Determine the [X, Y] coordinate at the center of the cell enclosing the given text.  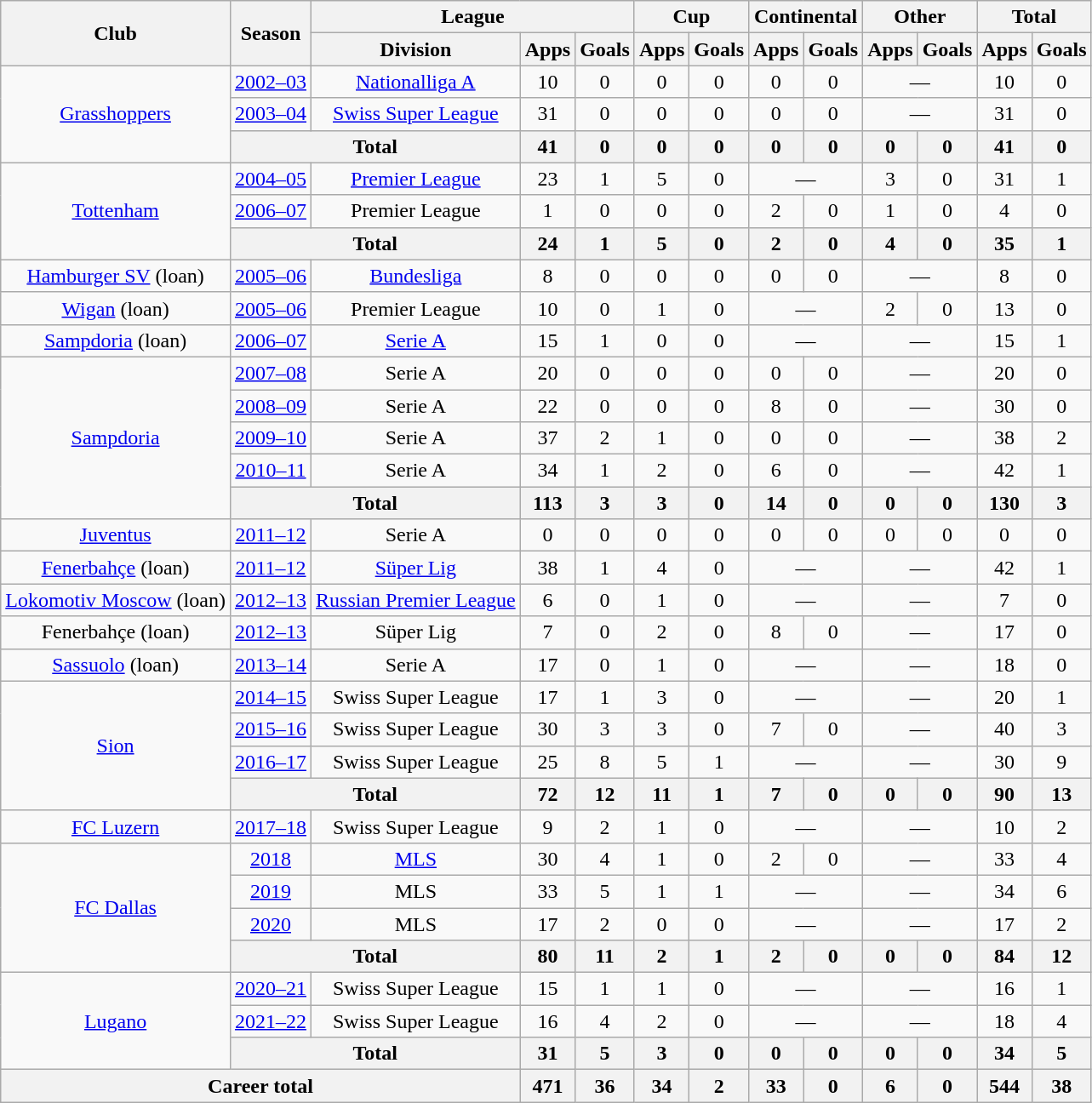
544 [1004, 1086]
2016–17 [271, 762]
Wigan (loan) [116, 308]
Hamburger SV (loan) [116, 276]
2008–09 [271, 406]
Lugano [116, 1021]
2002–03 [271, 82]
84 [1004, 957]
22 [547, 406]
40 [1004, 729]
Other [920, 17]
2015–16 [271, 729]
36 [605, 1086]
2017–18 [271, 826]
471 [547, 1086]
2013–14 [271, 665]
Season [271, 33]
80 [547, 957]
2004–05 [271, 179]
90 [1004, 794]
Cup [691, 17]
2019 [271, 891]
Division [416, 49]
2007–08 [271, 373]
Continental [806, 17]
2014–15 [271, 697]
Sion [116, 746]
2009–10 [271, 438]
2020–21 [271, 989]
2021–22 [271, 1021]
Sassuolo (loan) [116, 665]
Career total [260, 1086]
2003–04 [271, 114]
2018 [271, 859]
14 [776, 503]
Sampdoria [116, 437]
24 [547, 243]
130 [1004, 503]
37 [547, 438]
Russian Premier League [416, 600]
23 [547, 179]
FC Luzern [116, 826]
Sampdoria (loan) [116, 340]
25 [547, 762]
Juventus [116, 535]
League [473, 17]
113 [547, 503]
FC Dallas [116, 907]
Nationalliga A [416, 82]
Grasshoppers [116, 114]
Lokomotiv Moscow (loan) [116, 600]
Bundesliga [416, 276]
Club [116, 33]
Tottenham [116, 211]
35 [1004, 243]
2010–11 [271, 471]
2020 [271, 923]
72 [547, 794]
